Scan for the cell matching the given text and deliver its [x, y] coordinate at center. 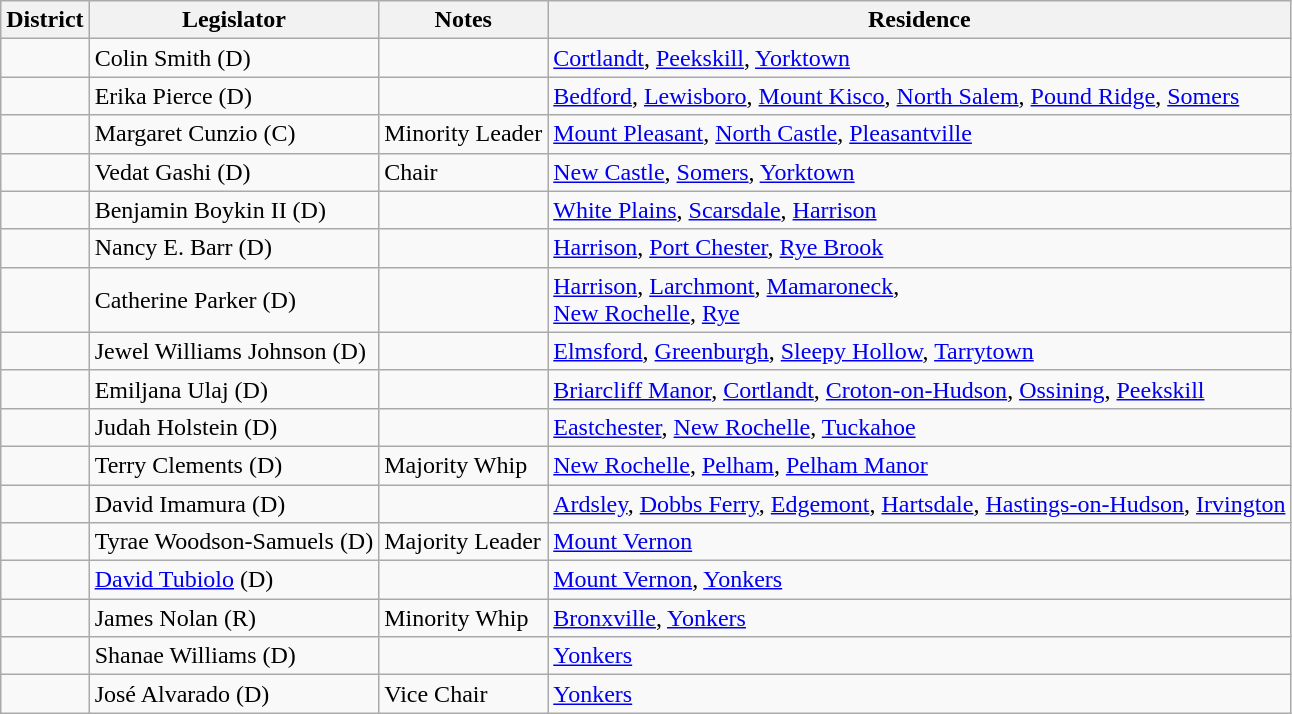
Mount Pleasant, North Castle, Pleasantville [920, 134]
Harrison, Larchmont, Mamaroneck,New Rochelle, Rye [920, 300]
Bronxville, Yonkers [920, 618]
District [45, 20]
Legislator [234, 20]
Benjamin Boykin II (D) [234, 210]
James Nolan (R) [234, 618]
Nancy E. Barr (D) [234, 248]
Terry Clements (D) [234, 465]
Erika Pierce (D) [234, 96]
Mount Vernon [920, 542]
Majority Whip [464, 465]
Vice Chair [464, 694]
Colin Smith (D) [234, 58]
Cortlandt, Peekskill, Yorktown [920, 58]
Residence [920, 20]
Mount Vernon, Yonkers [920, 580]
Tyrae Woodson-Samuels (D) [234, 542]
Jewel Williams Johnson (D) [234, 351]
David Imamura (D) [234, 503]
Eastchester, New Rochelle, Tuckahoe [920, 427]
Vedat Gashi (D) [234, 172]
Elmsford, Greenburgh, Sleepy Hollow, Tarrytown [920, 351]
Harrison, Port Chester, Rye Brook [920, 248]
Ardsley, Dobbs Ferry, Edgemont, Hartsdale, Hastings-on-Hudson, Irvington [920, 503]
Emiljana Ulaj (D) [234, 389]
Minority Whip [464, 618]
José Alvarado (D) [234, 694]
Chair [464, 172]
David Tubiolo (D) [234, 580]
Minority Leader [464, 134]
New Rochelle, Pelham, Pelham Manor [920, 465]
Judah Holstein (D) [234, 427]
White Plains, Scarsdale, Harrison [920, 210]
New Castle, Somers, Yorktown [920, 172]
Briarcliff Manor, Cortlandt, Croton-on-Hudson, Ossining, Peekskill [920, 389]
Notes [464, 20]
Catherine Parker (D) [234, 300]
Majority Leader [464, 542]
Bedford, Lewisboro, Mount Kisco, North Salem, Pound Ridge, Somers [920, 96]
Shanae Williams (D) [234, 656]
Margaret Cunzio (C) [234, 134]
